Scan for the cell matching the given text and deliver its (X, Y) coordinate at center. 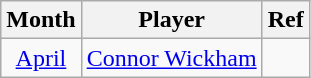
Player (172, 20)
Month (41, 20)
April (41, 58)
Ref (286, 20)
Connor Wickham (172, 58)
